Extract the (X, Y) coordinate from the center of the cell holding the provided text.  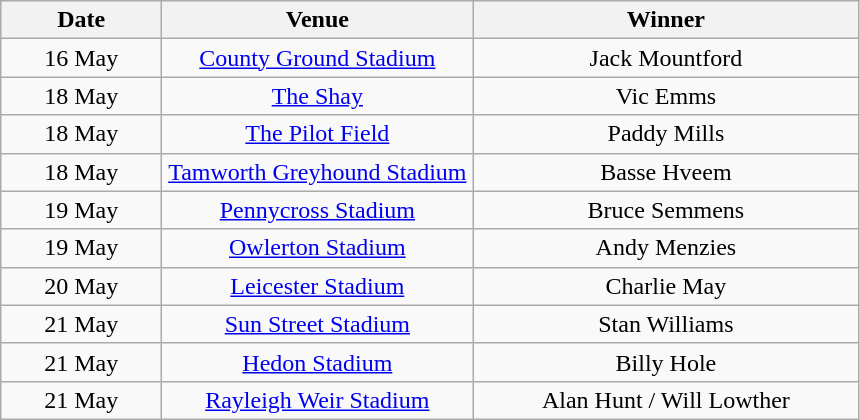
Paddy Mills (666, 134)
Bruce Semmens (666, 210)
Billy Hole (666, 362)
Pennycross Stadium (318, 210)
20 May (82, 286)
Venue (318, 20)
The Pilot Field (318, 134)
Charlie May (666, 286)
Sun Street Stadium (318, 324)
County Ground Stadium (318, 58)
Tamworth Greyhound Stadium (318, 172)
Jack Mountford (666, 58)
Owlerton Stadium (318, 248)
Leicester Stadium (318, 286)
16 May (82, 58)
Stan Williams (666, 324)
Winner (666, 20)
Alan Hunt / Will Lowther (666, 400)
Rayleigh Weir Stadium (318, 400)
Hedon Stadium (318, 362)
Date (82, 20)
Vic Emms (666, 96)
Basse Hveem (666, 172)
Andy Menzies (666, 248)
The Shay (318, 96)
